Return the (X, Y) coordinate for the center point of the cell that contains the specified text.  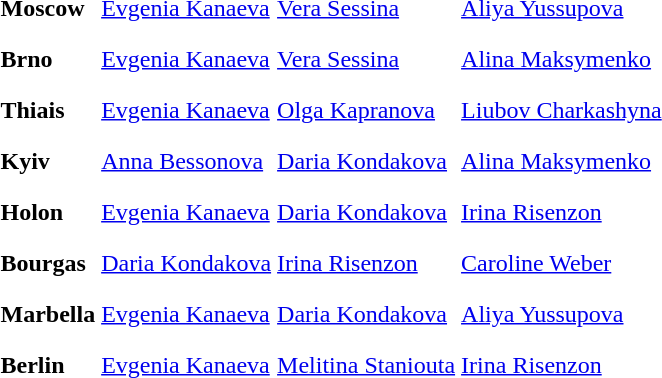
Vera Sessina (366, 59)
Anna Bessonova (186, 161)
Olga Kapranova (366, 110)
Irina Risenzon (366, 263)
